Provide the [x, y] coordinate of the cell's center where the given text is located.  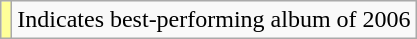
Indicates best-performing album of 2006 [214, 20]
